For the text-containing cell, return its midpoint in (x, y) coordinate format. 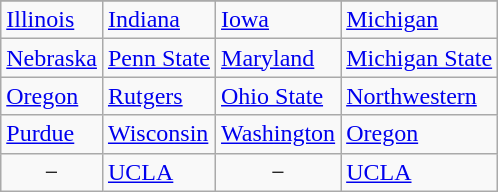
Purdue (52, 134)
Indiana (158, 20)
Michigan (420, 20)
Illinois (52, 20)
Washington (278, 134)
Maryland (278, 58)
Wisconsin (158, 134)
Nebraska (52, 58)
Ohio State (278, 96)
Rutgers (158, 96)
Iowa (278, 20)
Northwestern (420, 96)
Penn State (158, 58)
Michigan State (420, 58)
